Determine the (x, y) coordinate at the center of the cell enclosing the given text.  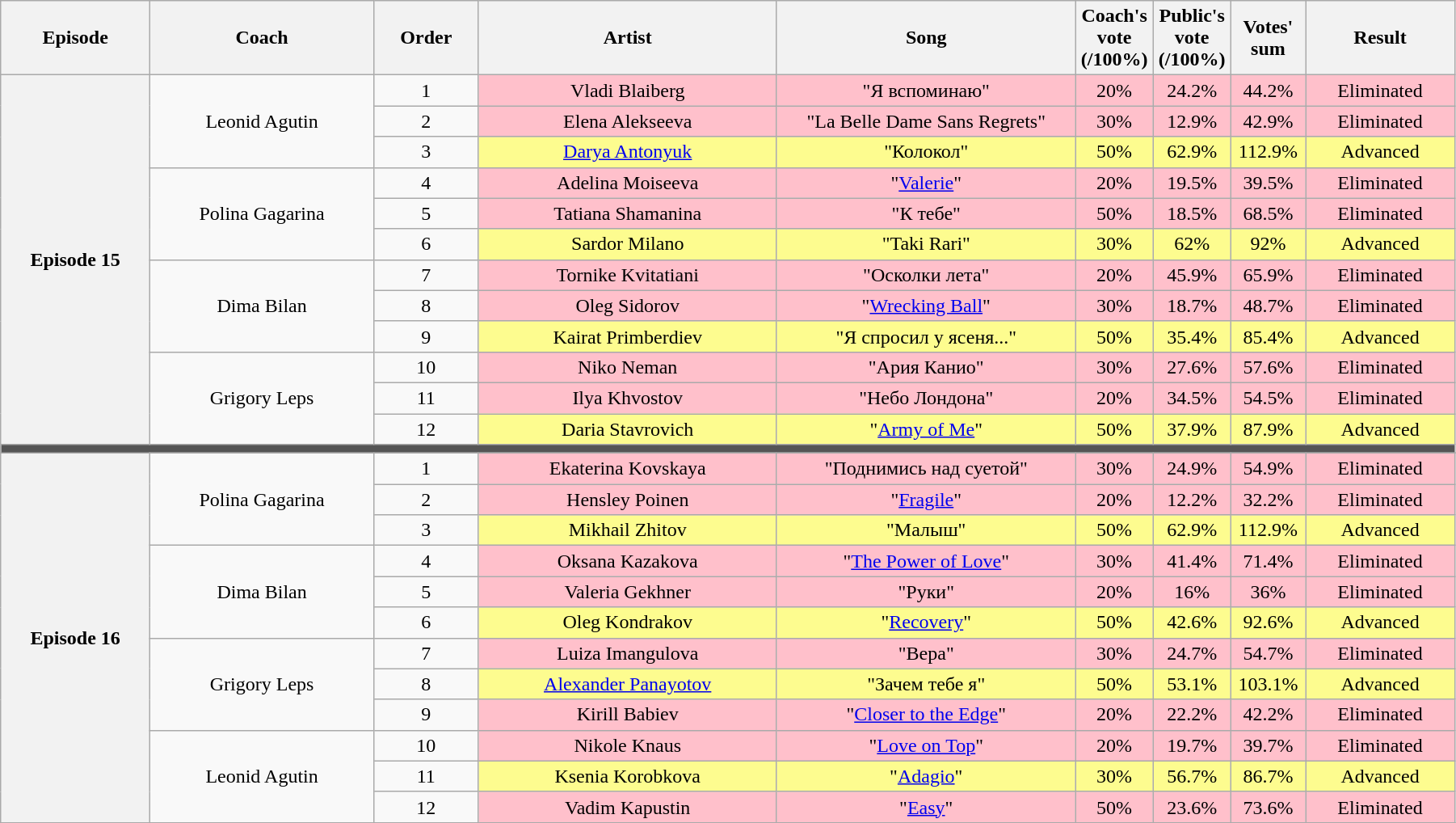
22.2% (1192, 715)
"Ария Канио" (926, 367)
71.4% (1268, 561)
57.6% (1268, 367)
"The Power of Love" (926, 561)
"Valerie" (926, 183)
Oleg Kondrakov (628, 623)
85.4% (1268, 336)
"Колокол" (926, 152)
Daria Stavrovich (628, 429)
Alexander Panayotov (628, 684)
42.6% (1192, 623)
86.7% (1268, 776)
"Wrecking Ball" (926, 306)
Episode (76, 38)
12.9% (1192, 121)
"Я спросил у ясеня..." (926, 336)
Ksenia Korobkova (628, 776)
24.7% (1192, 653)
Ekaterina Kovskaya (628, 469)
"Руки" (926, 592)
92% (1268, 244)
19.5% (1192, 183)
Vadim Kapustin (628, 807)
"Вера" (926, 653)
"Осколки лета" (926, 275)
39.5% (1268, 183)
"Я вспоминаю" (926, 91)
Order (427, 38)
53.1% (1192, 684)
92.6% (1268, 623)
12.2% (1192, 500)
41.4% (1192, 561)
"Love on Top" (926, 745)
45.9% (1192, 275)
16% (1192, 592)
"Easy" (926, 807)
18.5% (1192, 213)
62% (1192, 244)
Oleg Sidorov (628, 306)
19.7% (1192, 745)
"Closer to the Edge" (926, 715)
Elena Alekseeva (628, 121)
23.6% (1192, 807)
65.9% (1268, 275)
24.9% (1192, 469)
"La Belle Dame Sans Regrets" (926, 121)
Niko Neman (628, 367)
Ilya Khvostov (628, 398)
Kirill Babiev (628, 715)
Coach's vote (/100%) (1114, 38)
27.6% (1192, 367)
"Fragile" (926, 500)
"Поднимись над суетой" (926, 469)
Valeria Gekhner (628, 592)
73.6% (1268, 807)
Artist (628, 38)
54.9% (1268, 469)
Tatiana Shamanina (628, 213)
18.7% (1192, 306)
103.1% (1268, 684)
Song (926, 38)
Darya Antonyuk (628, 152)
Sardor Milano (628, 244)
Mikhail Zhitov (628, 530)
Nikole Knaus (628, 745)
Votes' sum (1268, 38)
Tornike Kvitatiani (628, 275)
54.7% (1268, 653)
"Зачем тебе я" (926, 684)
36% (1268, 592)
"Taki Rari" (926, 244)
68.5% (1268, 213)
37.9% (1192, 429)
39.7% (1268, 745)
87.9% (1268, 429)
Coach (262, 38)
48.7% (1268, 306)
Episode 15 (76, 260)
"Recovery" (926, 623)
34.5% (1192, 398)
"Небо Лондона" (926, 398)
"Малыш" (926, 530)
Public's vote (/100%) (1192, 38)
"К тебе" (926, 213)
Episode 16 (76, 639)
"Army of Me" (926, 429)
42.9% (1268, 121)
Kairat Primberdiev (628, 336)
42.2% (1268, 715)
"Adagio" (926, 776)
54.5% (1268, 398)
56.7% (1192, 776)
Luiza Imangulova (628, 653)
Vladi Blaiberg (628, 91)
44.2% (1268, 91)
32.2% (1268, 500)
Adelina Moiseeva (628, 183)
Hensley Poinen (628, 500)
Oksana Kazakova (628, 561)
Result (1380, 38)
24.2% (1192, 91)
35.4% (1192, 336)
